Scan for the cell matching the given text and deliver its (x, y) coordinate at center. 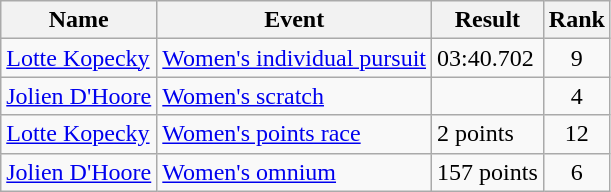
Women's individual pursuit (294, 58)
Event (294, 20)
4 (576, 96)
Women's scratch (294, 96)
Result (488, 20)
Name (79, 20)
9 (576, 58)
157 points (488, 172)
12 (576, 134)
03:40.702 (488, 58)
Women's points race (294, 134)
Women's omnium (294, 172)
Rank (576, 20)
6 (576, 172)
2 points (488, 134)
